Locate the cell with the specified text and output its [x, y] center coordinate. 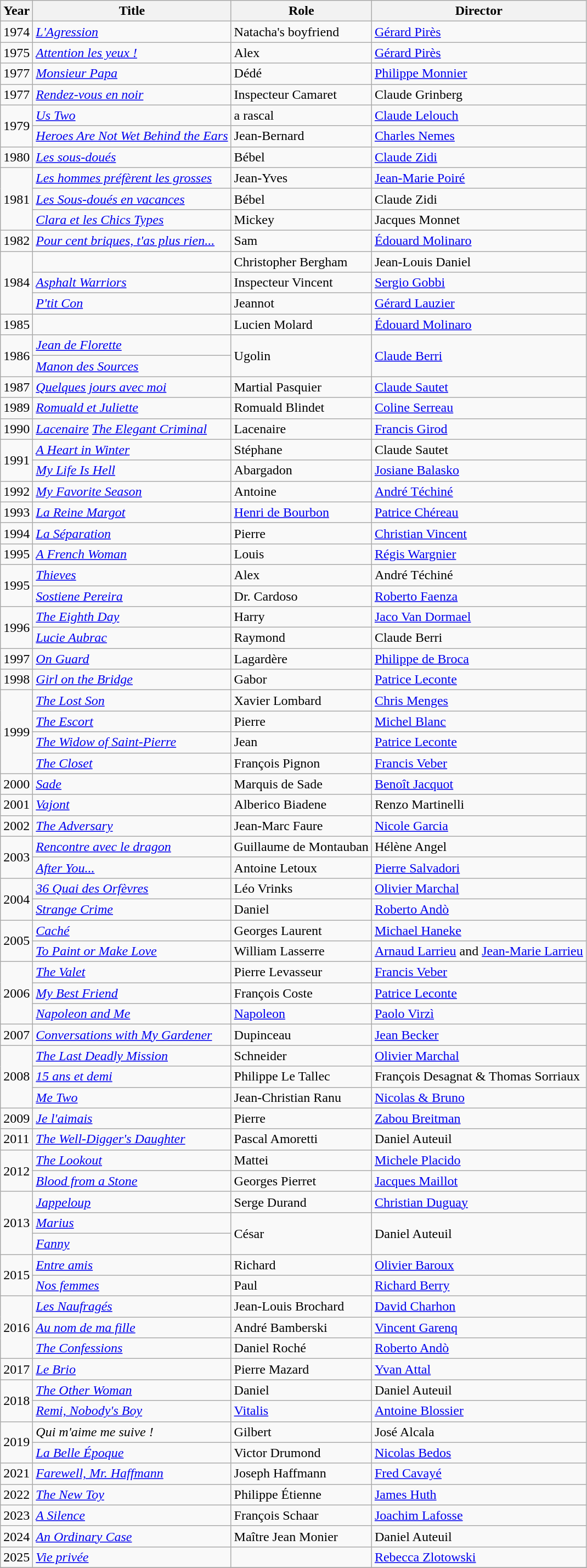
Blood from a Stone [132, 1181]
Marquis de Sade [301, 784]
Girl on the Bridge [132, 680]
Claude Grinberg [478, 94]
The Adversary [132, 826]
2009 [16, 1118]
2002 [16, 826]
Patrice Chéreau [478, 512]
Jeannot [301, 304]
Raymond [301, 638]
Rencontre avec le dragon [132, 847]
Monsieur Papa [132, 74]
Abargadon [301, 471]
1985 [16, 324]
Rebecca Zlotowski [478, 1557]
François Pignon [301, 763]
Philippe Le Tallec [301, 1077]
Francis Girod [478, 429]
P'tit Con [132, 304]
2008 [16, 1077]
Christopher Bergham [301, 262]
A French Woman [132, 554]
William Lasserre [301, 951]
The Valet [132, 972]
Pierre Salvadori [478, 867]
Remi, Nobody's Boy [132, 1411]
2017 [16, 1369]
Fanny [132, 1244]
Caché [132, 931]
1984 [16, 283]
2021 [16, 1474]
2005 [16, 941]
La Séparation [132, 533]
a rascal [301, 115]
Daniel Roché [301, 1348]
Benoît Jacquot [478, 784]
Ugolin [301, 356]
A Heart in Winter [132, 450]
After You... [132, 867]
Manon des Sources [132, 366]
2015 [16, 1275]
Natacha's boyfriend [301, 32]
Paul [301, 1286]
1997 [16, 659]
Le Brio [132, 1369]
36 Quai des Orfèvres [132, 888]
François Coste [301, 993]
Régis Wargnier [478, 554]
The Escort [132, 721]
Qui m'aime me suive ! [132, 1432]
1999 [16, 732]
The Widow of Saint-Pierre [132, 742]
Pierre Mazard [301, 1369]
1981 [16, 199]
Jean-Marie Poiré [478, 178]
Role [301, 11]
Entre amis [132, 1264]
Yvan Attal [478, 1369]
On Guard [132, 659]
Jean-Yves [301, 178]
Xavier Lombard [301, 701]
1996 [16, 628]
Schneider [301, 1056]
Chris Menges [478, 701]
Attention les yeux ! [132, 53]
François Schaar [301, 1515]
Jean de Florette [132, 345]
César [301, 1233]
2006 [16, 993]
Fred Cavayé [478, 1474]
1994 [16, 533]
Claude Lelouch [478, 115]
1987 [16, 387]
The Confessions [132, 1348]
Jappeloup [132, 1202]
Conversations with My Gardener [132, 1035]
Gérard Lauzier [478, 304]
To Paint or Make Love [132, 951]
Les hommes préfèrent les grosses [132, 178]
Thieves [132, 575]
Arnaud Larrieu and Jean-Marie Larrieu [478, 951]
Quelques jours avec moi [132, 387]
The Last Deadly Mission [132, 1056]
The Other Woman [132, 1390]
Sostiene Pereira [132, 596]
1992 [16, 491]
Les sous-doués [132, 157]
Je l'aimais [132, 1118]
Josiane Balasko [478, 471]
An Ordinary Case [132, 1536]
Pascal Amoretti [301, 1139]
1998 [16, 680]
Nos femmes [132, 1286]
James Huth [478, 1494]
Sam [301, 240]
1975 [16, 53]
Title [132, 11]
La Reine Margot [132, 512]
Vie privée [132, 1557]
Michael Haneke [478, 931]
Pierre Levasseur [301, 972]
Farewell, Mr. Haffmann [132, 1474]
2023 [16, 1515]
Dupinceau [301, 1035]
Georges Pierret [301, 1181]
2022 [16, 1494]
Maître Jean Monier [301, 1536]
2019 [16, 1442]
Year [16, 11]
Lacenaire [301, 429]
André Bamberski [301, 1328]
My Life Is Hell [132, 471]
Mickey [301, 220]
Dr. Cardoso [301, 596]
1986 [16, 356]
Romuald et Juliette [132, 408]
Sergio Gobbi [478, 283]
Antoine [301, 491]
Philippe Étienne [301, 1494]
Roberto Faenza [478, 596]
Rendez-vous en noir [132, 94]
François Desagnat & Thomas Sorriaux [478, 1077]
Dédé [301, 74]
Joseph Haffmann [301, 1474]
The Well-Digger's Daughter [132, 1139]
Les Naufragés [132, 1307]
Guillaume de Montauban [301, 847]
Antoine Blossier [478, 1411]
Louis [301, 554]
Nicolas & Bruno [478, 1097]
2012 [16, 1171]
2011 [16, 1139]
Jean-Marc Faure [301, 826]
2024 [16, 1536]
Michele Placido [478, 1160]
Inspecteur Camaret [301, 94]
Heroes Are Not Wet Behind the Ears [132, 136]
Richard Berry [478, 1286]
Victor Drumond [301, 1453]
Philippe Monnier [478, 74]
Gabor [301, 680]
Antoine Letoux [301, 867]
My Favorite Season [132, 491]
Jean-Bernard [301, 136]
Philippe de Broca [478, 659]
2004 [16, 899]
José Alcala [478, 1432]
Napoleon [301, 1014]
The Eighth Day [132, 617]
The New Toy [132, 1494]
Richard [301, 1264]
The Lookout [132, 1160]
Serge Durand [301, 1202]
Us Two [132, 115]
Napoleon and Me [132, 1014]
Strange Crime [132, 909]
2016 [16, 1328]
Joachim Lafosse [478, 1515]
Lagardère [301, 659]
Martial Pasquier [301, 387]
Georges Laurent [301, 931]
2003 [16, 857]
Jean-Louis Daniel [478, 262]
The Lost Son [132, 701]
Hélène Angel [478, 847]
Jaco Van Dormael [478, 617]
Olivier Baroux [478, 1264]
Jacques Maillot [478, 1181]
Stéphane [301, 450]
Coline Serreau [478, 408]
Inspecteur Vincent [301, 283]
Sade [132, 784]
David Charhon [478, 1307]
2013 [16, 1223]
Jean [301, 742]
Michel Blanc [478, 721]
Director [478, 11]
Henri de Bourbon [301, 512]
Pour cent briques, t'as plus rien... [132, 240]
Jean-Christian Ranu [301, 1097]
Lucien Molard [301, 324]
15 ans et demi [132, 1077]
Gilbert [301, 1432]
Vajont [132, 805]
2007 [16, 1035]
Les Sous-doués en vacances [132, 199]
Vincent Garenq [478, 1328]
1990 [16, 429]
A Silence [132, 1515]
The Closet [132, 763]
Lacenaire The Elegant Criminal [132, 429]
1991 [16, 460]
1982 [16, 240]
1979 [16, 126]
Jacques Monnet [478, 220]
Nicole Garcia [478, 826]
1993 [16, 512]
La Belle Époque [132, 1453]
Charles Nemes [478, 136]
Au nom de ma fille [132, 1328]
Léo Vrinks [301, 888]
L'Agression [132, 32]
Vitalis [301, 1411]
1989 [16, 408]
Romuald Blindet [301, 408]
Mattei [301, 1160]
Zabou Breitman [478, 1118]
Christian Duguay [478, 1202]
Me Two [132, 1097]
Nicolas Bedos [478, 1453]
My Best Friend [132, 993]
Christian Vincent [478, 533]
Jean-Louis Brochard [301, 1307]
Asphalt Warriors [132, 283]
1974 [16, 32]
2000 [16, 784]
Paolo Virzì [478, 1014]
Alberico Biadene [301, 805]
Harry [301, 617]
2018 [16, 1401]
Clara et les Chics Types [132, 220]
Renzo Martinelli [478, 805]
2001 [16, 805]
Lucie Aubrac [132, 638]
Marius [132, 1223]
Jean Becker [478, 1035]
1980 [16, 157]
2025 [16, 1557]
